Extract the [X, Y] coordinate from the center of the cell holding the provided text.  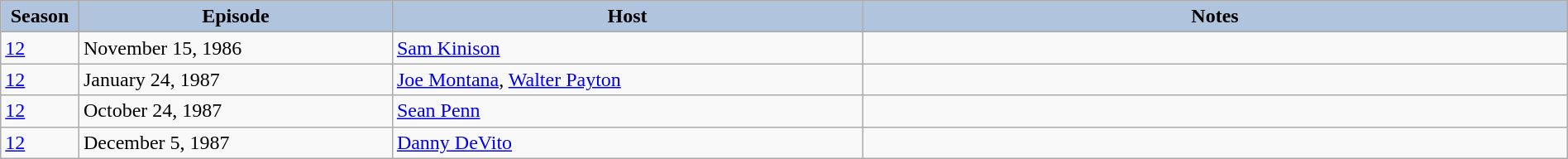
October 24, 1987 [235, 111]
Notes [1216, 17]
Danny DeVito [627, 142]
Sam Kinison [627, 48]
December 5, 1987 [235, 142]
Sean Penn [627, 111]
November 15, 1986 [235, 48]
Episode [235, 17]
Joe Montana, Walter Payton [627, 79]
January 24, 1987 [235, 79]
Season [40, 17]
Host [627, 17]
